Search for the cell housing the specified text and yield its (x, y) center coordinate. 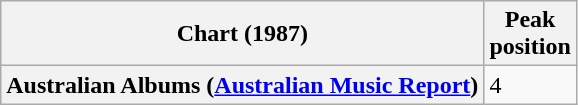
Peakposition (530, 34)
Australian Albums (Australian Music Report) (242, 85)
4 (530, 85)
Chart (1987) (242, 34)
